Return the (x, y) coordinate for the center point of the cell that contains the specified text.  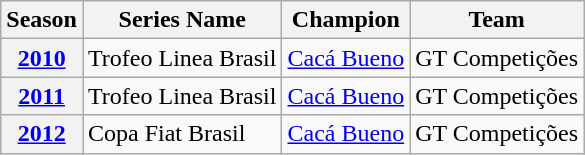
Season (42, 20)
Series Name (182, 20)
2011 (42, 96)
Champion (346, 20)
Team (497, 20)
Copa Fiat Brasil (182, 134)
2012 (42, 134)
2010 (42, 58)
